Return the (X, Y) coordinate for the center point of the cell that contains the specified text.  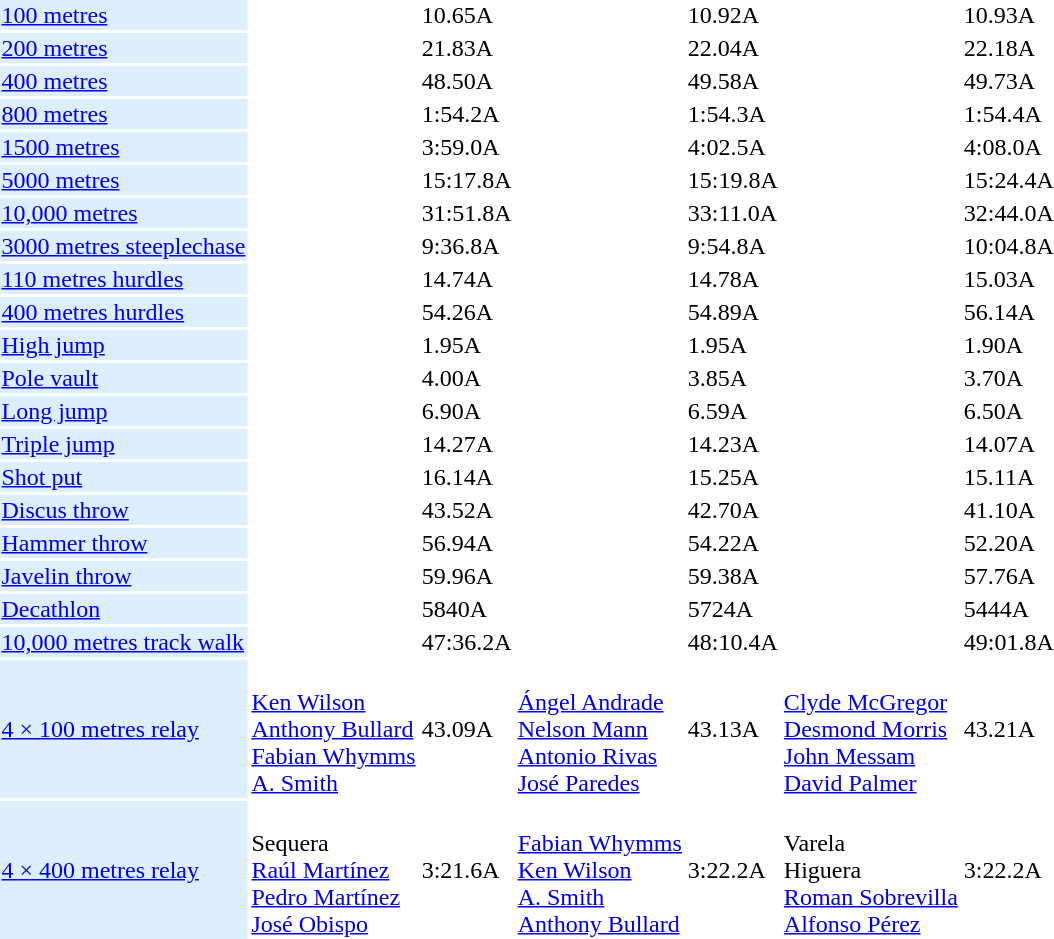
Varela Higuera Roman Sobrevilla Alfonso Pérez (870, 870)
3000 metres steeplechase (124, 246)
6.90A (466, 411)
54.22A (732, 543)
3.85A (732, 378)
48:10.4A (732, 642)
16.14A (466, 477)
15.25A (732, 477)
54.89A (732, 312)
5840A (466, 609)
Shot put (124, 477)
22.04A (732, 48)
43.13A (732, 729)
Pole vault (124, 378)
110 metres hurdles (124, 279)
Sequera Raúl Martínez Pedro Martínez José Obispo (334, 870)
47:36.2A (466, 642)
3:59.0A (466, 147)
Javelin throw (124, 576)
54.26A (466, 312)
15:17.8A (466, 180)
Decathlon (124, 609)
33:11.0A (732, 213)
9:36.8A (466, 246)
1500 metres (124, 147)
15:19.8A (732, 180)
21.83A (466, 48)
400 metres (124, 81)
5724A (732, 609)
56.94A (466, 543)
4:02.5A (732, 147)
43.09A (466, 729)
3:22.2A (732, 870)
14.78A (732, 279)
10,000 metres track walk (124, 642)
59.96A (466, 576)
10,000 metres (124, 213)
42.70A (732, 510)
49.58A (732, 81)
800 metres (124, 114)
400 metres hurdles (124, 312)
Ken Wilson Anthony Bullard Fabian Whymms A. Smith (334, 729)
Discus throw (124, 510)
59.38A (732, 576)
Ángel Andrade Nelson Mann Antonio Rivas José Paredes (600, 729)
Hammer throw (124, 543)
1:54.3A (732, 114)
48.50A (466, 81)
200 metres (124, 48)
High jump (124, 345)
10.92A (732, 15)
Long jump (124, 411)
31:51.8A (466, 213)
4 × 400 metres relay (124, 870)
5000 metres (124, 180)
3:21.6A (466, 870)
Clyde McGregor Desmond Morris John Messam David Palmer (870, 729)
4.00A (466, 378)
1:54.2A (466, 114)
10.65A (466, 15)
6.59A (732, 411)
43.52A (466, 510)
4 × 100 metres relay (124, 729)
14.23A (732, 444)
14.74A (466, 279)
14.27A (466, 444)
Triple jump (124, 444)
100 metres (124, 15)
9:54.8A (732, 246)
Fabian Whymms Ken Wilson A. Smith Anthony Bullard (600, 870)
